Search for the cell housing the specified text and yield its [X, Y] center coordinate. 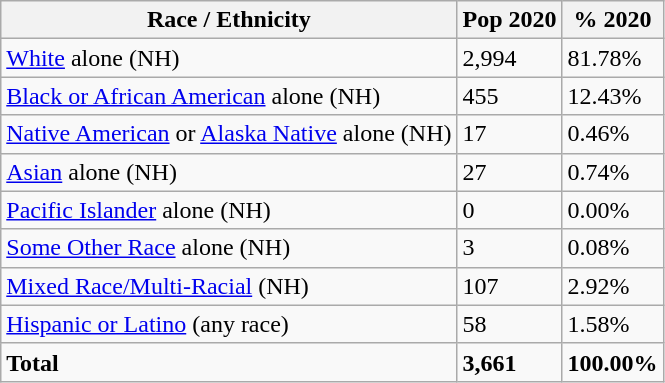
Total [229, 362]
Black or African American alone (NH) [229, 96]
12.43% [612, 96]
0.08% [612, 248]
Pop 2020 [510, 20]
3,661 [510, 362]
58 [510, 324]
0.00% [612, 210]
107 [510, 286]
Asian alone (NH) [229, 172]
0.74% [612, 172]
2,994 [510, 58]
Some Other Race alone (NH) [229, 248]
Race / Ethnicity [229, 20]
1.58% [612, 324]
0 [510, 210]
Native American or Alaska Native alone (NH) [229, 134]
Pacific Islander alone (NH) [229, 210]
3 [510, 248]
White alone (NH) [229, 58]
27 [510, 172]
100.00% [612, 362]
17 [510, 134]
Hispanic or Latino (any race) [229, 324]
2.92% [612, 286]
81.78% [612, 58]
455 [510, 96]
% 2020 [612, 20]
0.46% [612, 134]
Mixed Race/Multi-Racial (NH) [229, 286]
